Locate the cell with the specified text and output its (x, y) center coordinate. 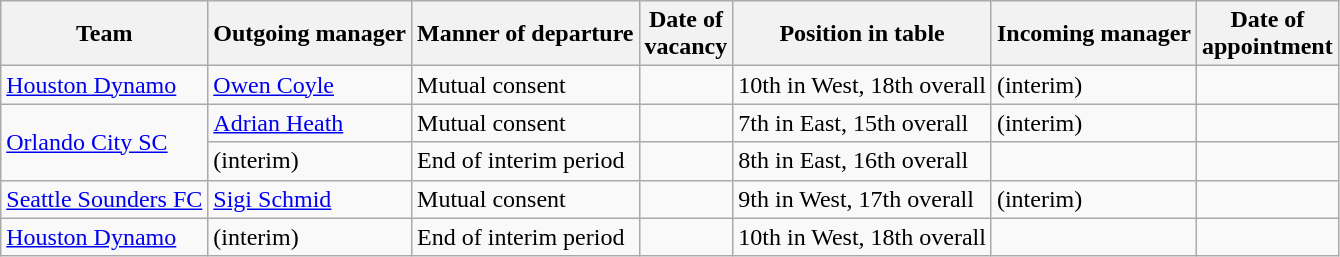
9th in West, 17th overall (862, 199)
Owen Coyle (310, 85)
7th in East, 15th overall (862, 123)
Date of appointment (1267, 34)
Position in table (862, 34)
Sigi Schmid (310, 199)
8th in East, 16th overall (862, 161)
Seattle Sounders FC (104, 199)
Outgoing manager (310, 34)
Incoming manager (1094, 34)
Adrian Heath (310, 123)
Date of vacancy (686, 34)
Manner of departure (526, 34)
Orlando City SC (104, 142)
Team (104, 34)
